From the cell containing the given text, extract its center point as (X, Y) coordinate. 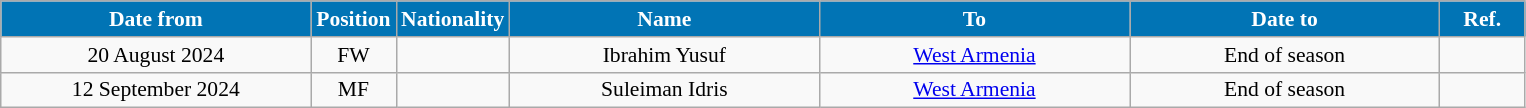
Name (664, 19)
Ibrahim Yusuf (664, 55)
20 August 2024 (156, 55)
Date from (156, 19)
Nationality (452, 19)
Ref. (1482, 19)
12 September 2024 (156, 90)
To (974, 19)
Position (354, 19)
MF (354, 90)
Suleiman Idris (664, 90)
Date to (1285, 19)
FW (354, 55)
